For the text-containing cell, return its midpoint in [X, Y] coordinate format. 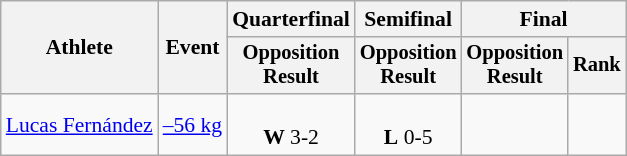
Athlete [80, 48]
Semifinal [408, 19]
Quarterfinal [291, 19]
W 3-2 [291, 124]
Final [543, 19]
Lucas Fernández [80, 124]
L 0-5 [408, 124]
Event [192, 48]
Rank [597, 66]
–56 kg [192, 124]
